Pinpoint the cell where the given text exists, returning its [x, y] midpoint coordinate. 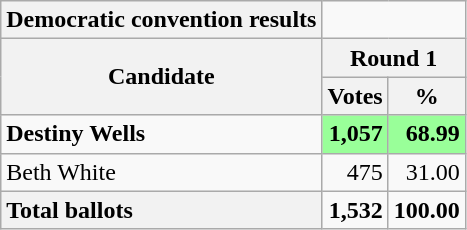
68.99 [426, 134]
475 [355, 172]
Beth White [162, 172]
Destiny Wells [162, 134]
1,057 [355, 134]
Round 1 [394, 58]
31.00 [426, 172]
100.00 [426, 210]
Votes [355, 96]
Democratic convention results [162, 20]
Candidate [162, 77]
Total ballots [162, 210]
% [426, 96]
1,532 [355, 210]
